Pinpoint the cell where the given text exists, returning its [X, Y] midpoint coordinate. 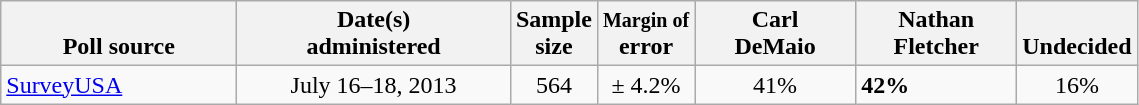
CarlDeMaio [776, 34]
± 4.2% [646, 85]
564 [554, 85]
Margin oferror [646, 34]
Date(s)administered [374, 34]
SurveyUSA [119, 85]
NathanFletcher [936, 34]
42% [936, 85]
16% [1077, 85]
Poll source [119, 34]
July 16–18, 2013 [374, 85]
Undecided [1077, 34]
Samplesize [554, 34]
41% [776, 85]
